Pinpoint the cell where the given text exists, returning its (X, Y) midpoint coordinate. 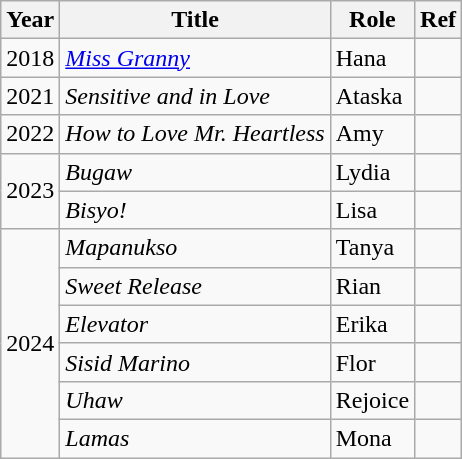
Tanya (372, 248)
Miss Granny (195, 58)
Mona (372, 438)
Elevator (195, 324)
2021 (30, 96)
Lamas (195, 438)
Amy (372, 134)
2024 (30, 343)
Year (30, 20)
2018 (30, 58)
How to Love Mr. Heartless (195, 134)
2023 (30, 191)
Lydia (372, 172)
Bugaw (195, 172)
Ref (438, 20)
Hana (372, 58)
Bisyo! (195, 210)
Role (372, 20)
Ataska (372, 96)
Mapanukso (195, 248)
Sisid Marino (195, 362)
2022 (30, 134)
Flor (372, 362)
Title (195, 20)
Uhaw (195, 400)
Rejoice (372, 400)
Erika (372, 324)
Sensitive and in Love (195, 96)
Sweet Release (195, 286)
Rian (372, 286)
Lisa (372, 210)
